Capture the cell that displays the provided text and extract its [x, y] central coordinate. 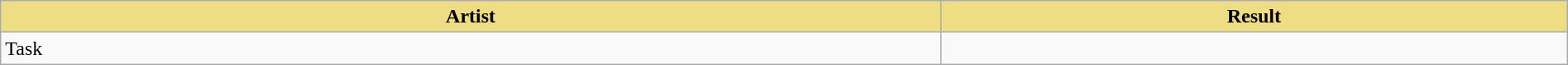
Task [471, 48]
Result [1254, 17]
Artist [471, 17]
